Search for the cell housing the specified text and yield its (X, Y) center coordinate. 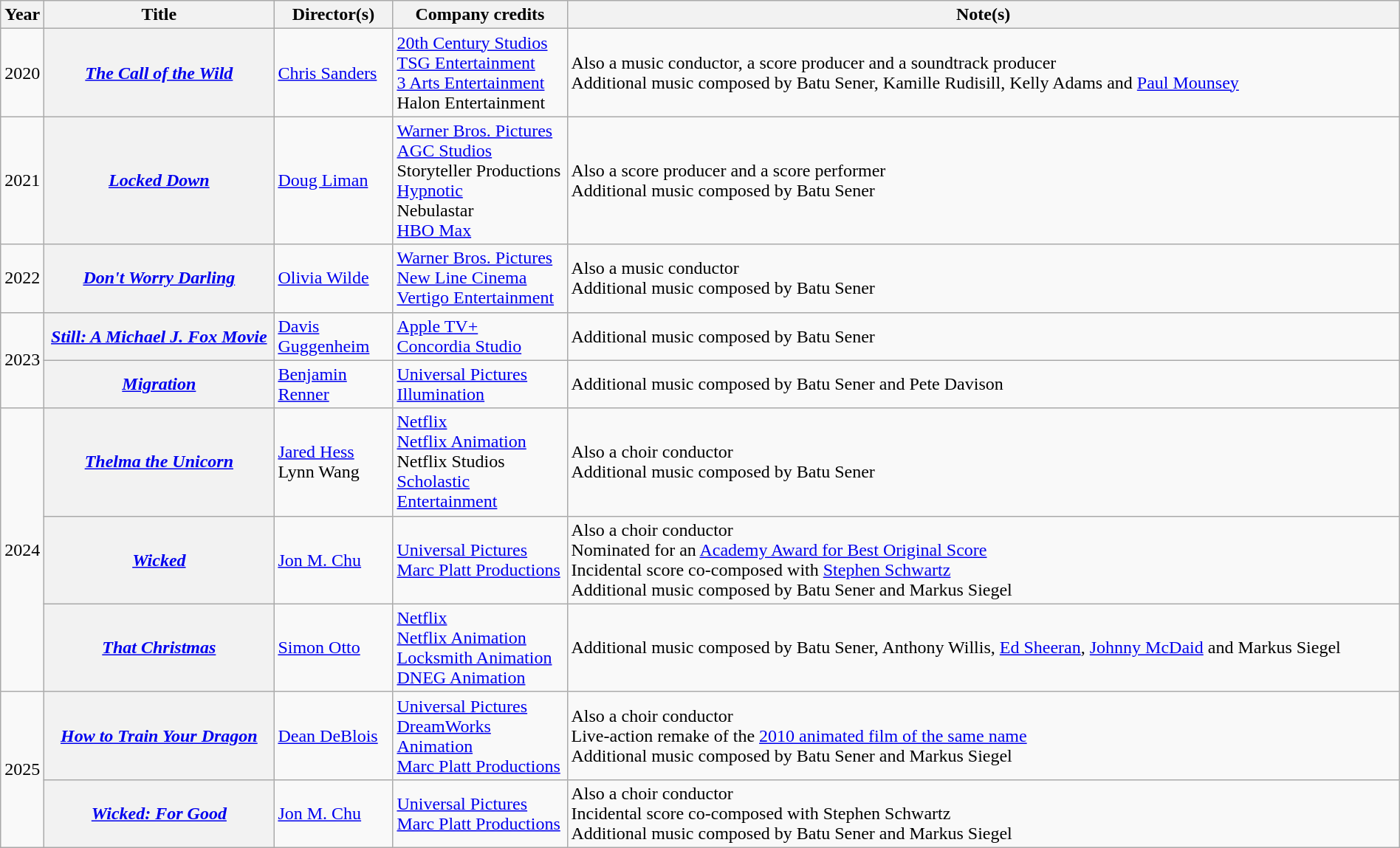
Locked Down (159, 180)
Also a score producer and a score performerAdditional music composed by Batu Sener (984, 180)
Also a music conductorAdditional music composed by Batu Sener (984, 278)
2024 (22, 550)
Doug Liman (334, 180)
Jared HessLynn Wang (334, 462)
Apple TV+Concordia Studio (480, 337)
Olivia Wilde (334, 278)
Company credits (480, 15)
NetflixNetflix AnimationNetflix StudiosScholastic Entertainment (480, 462)
Wicked: For Good (159, 813)
2020 (22, 72)
Still: A Michael J. Fox Movie (159, 337)
Year (22, 15)
Dean DeBlois (334, 735)
The Call of the Wild (159, 72)
2025 (22, 769)
Warner Bros. PicturesNew Line CinemaVertigo Entertainment (480, 278)
Davis Guggenheim (334, 337)
2021 (22, 180)
Universal PicturesDreamWorks AnimationMarc Platt Productions (480, 735)
Also a choir conductorLive-action remake of the 2010 animated film of the same nameAdditional music composed by Batu Sener and Markus Siegel (984, 735)
Also a choir conductorIncidental score co-composed with Stephen SchwartzAdditional music composed by Batu Sener and Markus Siegel (984, 813)
20th Century StudiosTSG Entertainment3 Arts EntertainmentHalon Entertainment (480, 72)
Wicked (159, 559)
Additional music composed by Batu Sener (984, 337)
Benjamin Renner (334, 384)
Universal PicturesIllumination (480, 384)
Title (159, 15)
Also a choir conductorAdditional music composed by Batu Sener (984, 462)
2023 (22, 360)
Simon Otto (334, 648)
That Christmas (159, 648)
How to Train Your Dragon (159, 735)
Chris Sanders (334, 72)
Don't Worry Darling (159, 278)
Additional music composed by Batu Sener, Anthony Willis, Ed Sheeran, Johnny McDaid and Markus Siegel (984, 648)
Migration (159, 384)
NetflixNetflix AnimationLocksmith AnimationDNEG Animation (480, 648)
Thelma the Unicorn (159, 462)
Note(s) (984, 15)
2022 (22, 278)
Warner Bros. PicturesAGC StudiosStoryteller ProductionsHypnoticNebulastarHBO Max (480, 180)
Additional music composed by Batu Sener and Pete Davison (984, 384)
Director(s) (334, 15)
